From the cell containing the given text, extract its center point as [x, y] coordinate. 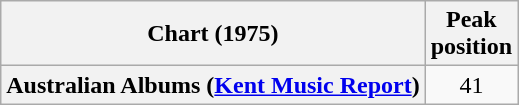
41 [471, 85]
Chart (1975) [213, 34]
Peakposition [471, 34]
Australian Albums (Kent Music Report) [213, 85]
